Scan for the cell matching the given text and deliver its [x, y] coordinate at center. 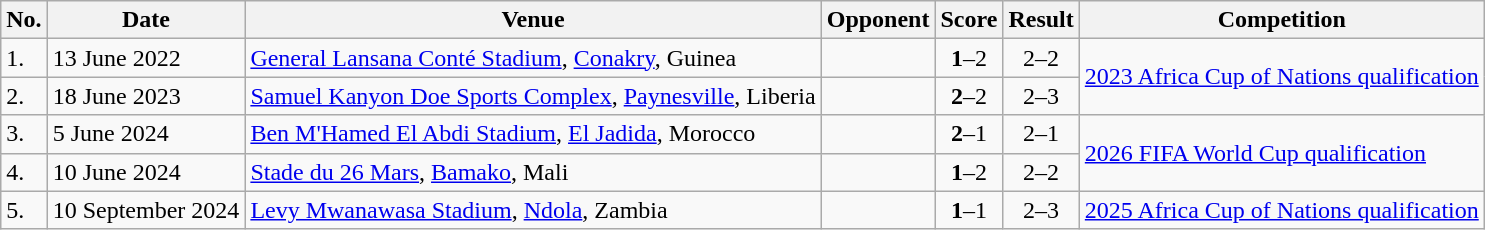
10 September 2024 [146, 210]
Score [969, 20]
Levy Mwanawasa Stadium, Ndola, Zambia [533, 210]
General Lansana Conté Stadium, Conakry, Guinea [533, 58]
Ben M'Hamed El Abdi Stadium, El Jadida, Morocco [533, 134]
Samuel Kanyon Doe Sports Complex, Paynesville, Liberia [533, 96]
10 June 2024 [146, 172]
2025 Africa Cup of Nations qualification [1282, 210]
1–1 [969, 210]
3. [24, 134]
2026 FIFA World Cup qualification [1282, 153]
Opponent [878, 20]
Competition [1282, 20]
Date [146, 20]
1. [24, 58]
5. [24, 210]
18 June 2023 [146, 96]
Venue [533, 20]
13 June 2022 [146, 58]
5 June 2024 [146, 134]
No. [24, 20]
4. [24, 172]
Result [1041, 20]
Stade du 26 Mars, Bamako, Mali [533, 172]
2023 Africa Cup of Nations qualification [1282, 77]
2. [24, 96]
